Provide the [X, Y] coordinate of the cell's center where the given text is located.  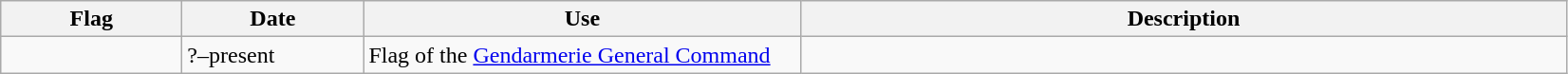
Description [1184, 19]
Date [273, 19]
Flag [91, 19]
?–present [273, 55]
Flag of the Gendarmerie General Command [583, 55]
Use [583, 19]
